Return the (X, Y) coordinate for the center point of the cell that contains the specified text.  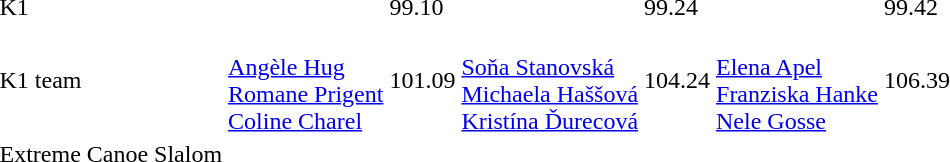
Angèle HugRomane PrigentColine Charel (306, 80)
101.09 (422, 80)
104.24 (678, 80)
Elena ApelFranziska HankeNele Gosse (798, 80)
Soňa StanovskáMichaela HaššováKristína Ďurecová (550, 80)
